Return (x, y) of the center of cell containing provided text 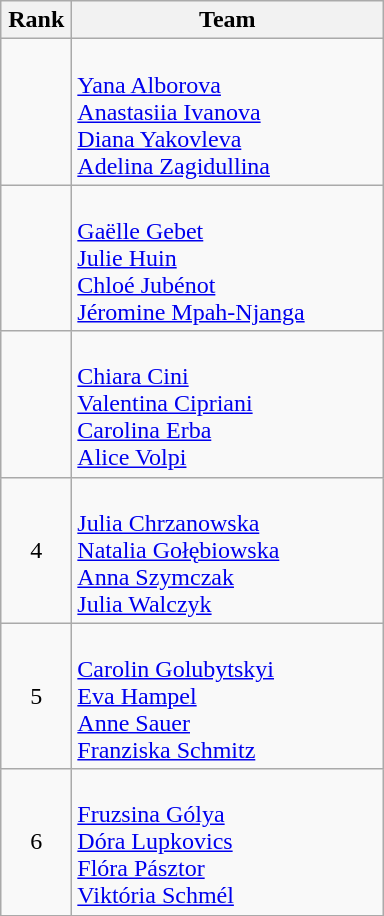
Carolin GolubytskyiEva HampelAnne SauerFranziska Schmitz (228, 696)
Team (228, 20)
4 (36, 550)
Yana AlborovaAnastasiia IvanovaDiana YakovlevaAdelina Zagidullina (228, 112)
Rank (36, 20)
Chiara CiniValentina CiprianiCarolina ErbaAlice Volpi (228, 404)
Julia ChrzanowskaNatalia GołębiowskaAnna SzymczakJulia Walczyk (228, 550)
Gaëlle GebetJulie HuinChloé JubénotJéromine Mpah-Njanga (228, 258)
6 (36, 842)
Fruzsina GólyaDóra LupkovicsFlóra PásztorViktória Schmél (228, 842)
5 (36, 696)
